Output the [x, y] coordinate of the center of the cell containing the given text.  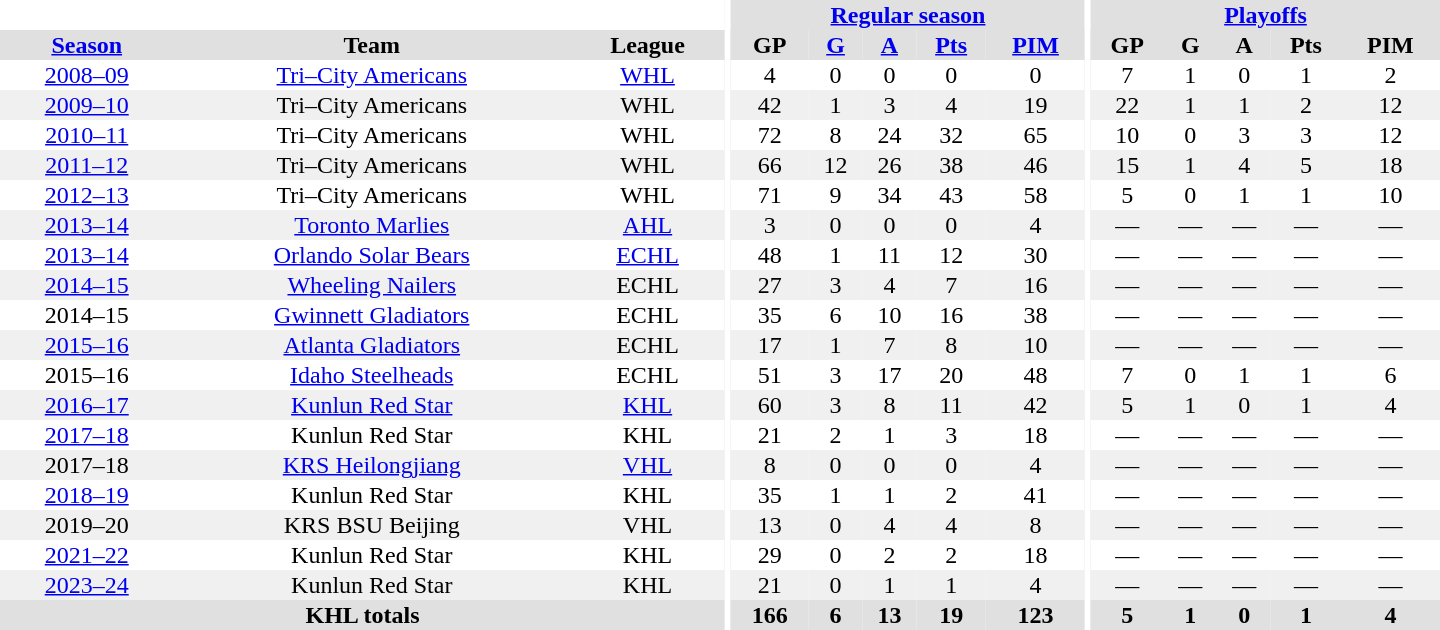
2011–12 [86, 165]
2016–17 [86, 405]
71 [770, 195]
166 [770, 615]
Idaho Steelheads [372, 375]
Playoffs [1266, 15]
2009–10 [86, 105]
KHL totals [362, 615]
Gwinnett Gladiators [372, 315]
27 [770, 285]
2010–11 [86, 135]
KRS Heilongjiang [372, 465]
2008–09 [86, 75]
65 [1036, 135]
Orlando Solar Bears [372, 255]
26 [889, 165]
Atlanta Gladiators [372, 345]
AHL [648, 225]
2023–24 [86, 585]
58 [1036, 195]
46 [1036, 165]
66 [770, 165]
League [648, 45]
KRS BSU Beijing [372, 525]
72 [770, 135]
2021–22 [86, 555]
2019–20 [86, 525]
29 [770, 555]
24 [889, 135]
22 [1127, 105]
123 [1036, 615]
43 [951, 195]
Season [86, 45]
41 [1036, 495]
Team [372, 45]
60 [770, 405]
Regular season [908, 15]
51 [770, 375]
2018–19 [86, 495]
Wheeling Nailers [372, 285]
Toronto Marlies [372, 225]
20 [951, 375]
9 [836, 195]
30 [1036, 255]
2012–13 [86, 195]
32 [951, 135]
15 [1127, 165]
34 [889, 195]
